Find where the given text appears and provide that cell's center as [x, y] coordinate. 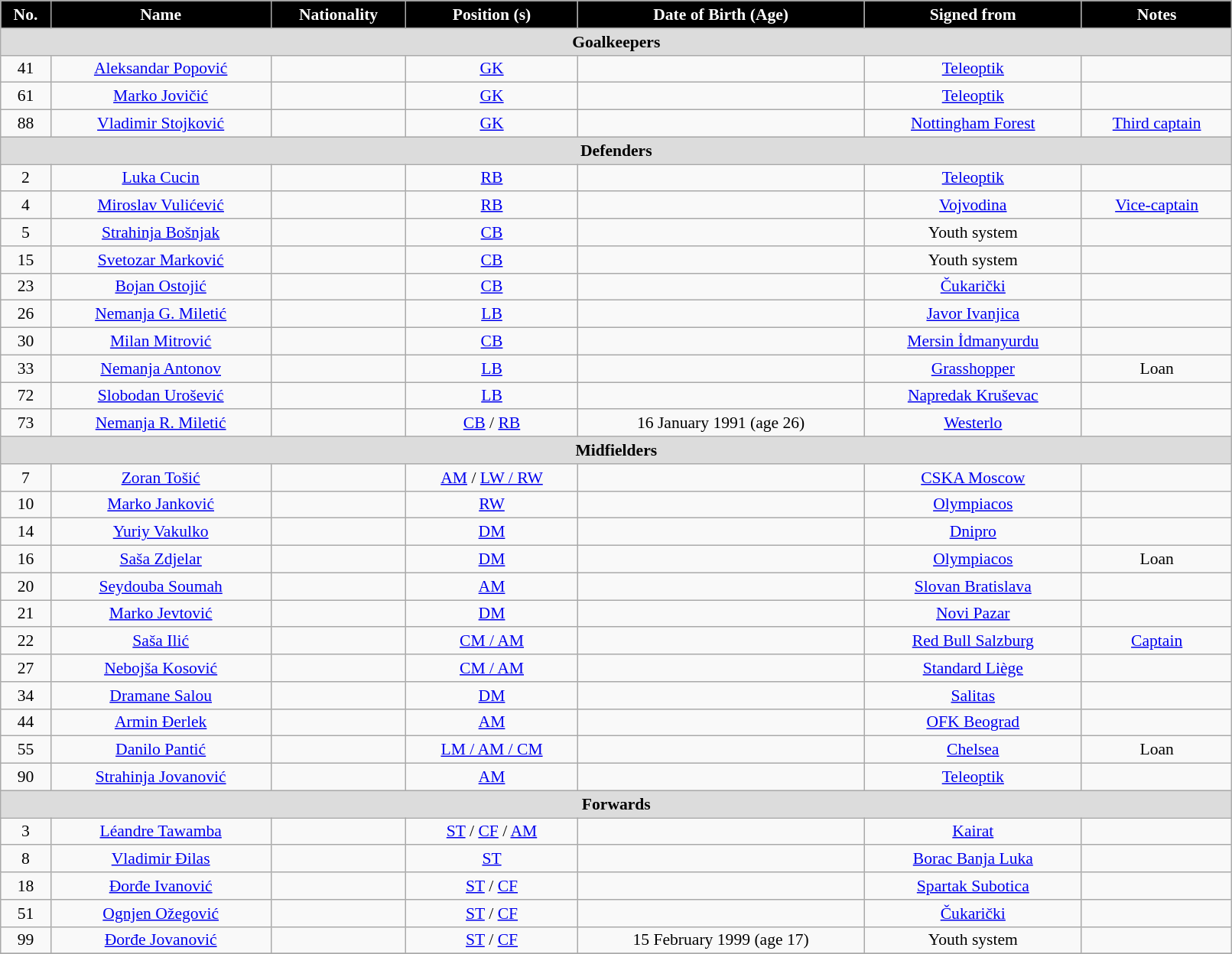
Nottingham Forest [973, 124]
30 [26, 342]
Đorđe Ivanović [161, 886]
90 [26, 777]
88 [26, 124]
ST [492, 859]
Nemanja G. Miletić [161, 314]
Kairat [973, 832]
Nemanja Antonov [161, 368]
LM / AM / CM [492, 750]
Vladimir Đilas [161, 859]
23 [26, 287]
Third captain [1156, 124]
Zoran Tošić [161, 478]
Danilo Pantić [161, 750]
Chelsea [973, 750]
Forwards [616, 804]
Midfielders [616, 450]
Marko Janković [161, 505]
Slovan Bratislava [973, 586]
CB / RB [492, 423]
26 [26, 314]
55 [26, 750]
10 [26, 505]
Spartak Subotica [973, 886]
15 [26, 260]
Name [161, 15]
44 [26, 722]
Captain [1156, 641]
Signed from [973, 15]
CSKA Moscow [973, 478]
Nebojša Kosović [161, 668]
Dnipro [973, 532]
20 [26, 586]
3 [26, 832]
Napredak Kruševac [973, 396]
Salitas [973, 696]
Ognjen Ožegović [161, 913]
21 [26, 614]
18 [26, 886]
Novi Pazar [973, 614]
Red Bull Salzburg [973, 641]
Javor Ivanjica [973, 314]
22 [26, 641]
Bojan Ostojić [161, 287]
Mersin İdmanyurdu [973, 342]
AM / LW / RW [492, 478]
Position (s) [492, 15]
Strahinja Jovanović [161, 777]
Westerlo [973, 423]
5 [26, 232]
7 [26, 478]
No. [26, 15]
Yuriy Vakulko [161, 532]
OFK Beograd [973, 722]
15 February 1999 (age 17) [720, 940]
8 [26, 859]
Borac Banja Luka [973, 859]
2 [26, 178]
Léandre Tawamba [161, 832]
4 [26, 206]
Luka Cucin [161, 178]
ST / CF / AM [492, 832]
16 January 1991 (age 26) [720, 423]
Slobodan Urošević [161, 396]
Aleksandar Popović [161, 69]
14 [26, 532]
Grasshopper [973, 368]
73 [26, 423]
51 [26, 913]
33 [26, 368]
Vice-captain [1156, 206]
27 [26, 668]
Vladimir Stojković [161, 124]
Date of Birth (Age) [720, 15]
Marko Jevtović [161, 614]
Standard Liège [973, 668]
Nemanja R. Miletić [161, 423]
Notes [1156, 15]
16 [26, 560]
Nationality [338, 15]
Armin Đerlek [161, 722]
Defenders [616, 151]
Svetozar Marković [161, 260]
41 [26, 69]
Goalkeepers [616, 42]
99 [26, 940]
61 [26, 96]
Saša Ilić [161, 641]
RW [492, 505]
Seydouba Soumah [161, 586]
Đorđe Jovanović [161, 940]
Milan Mitrović [161, 342]
Strahinja Bošnjak [161, 232]
72 [26, 396]
Marko Jovičić [161, 96]
Vojvodina [973, 206]
Saša Zdjelar [161, 560]
34 [26, 696]
Miroslav Vulićević [161, 206]
Dramane Salou [161, 696]
